Provide the [X, Y] coordinate of the cell's center where the given text is located.  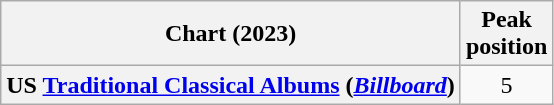
Peakposition [506, 34]
5 [506, 85]
Chart (2023) [231, 34]
US Traditional Classical Albums (Billboard) [231, 85]
